Return the [X, Y] coordinate for the center point of the cell that contains the specified text.  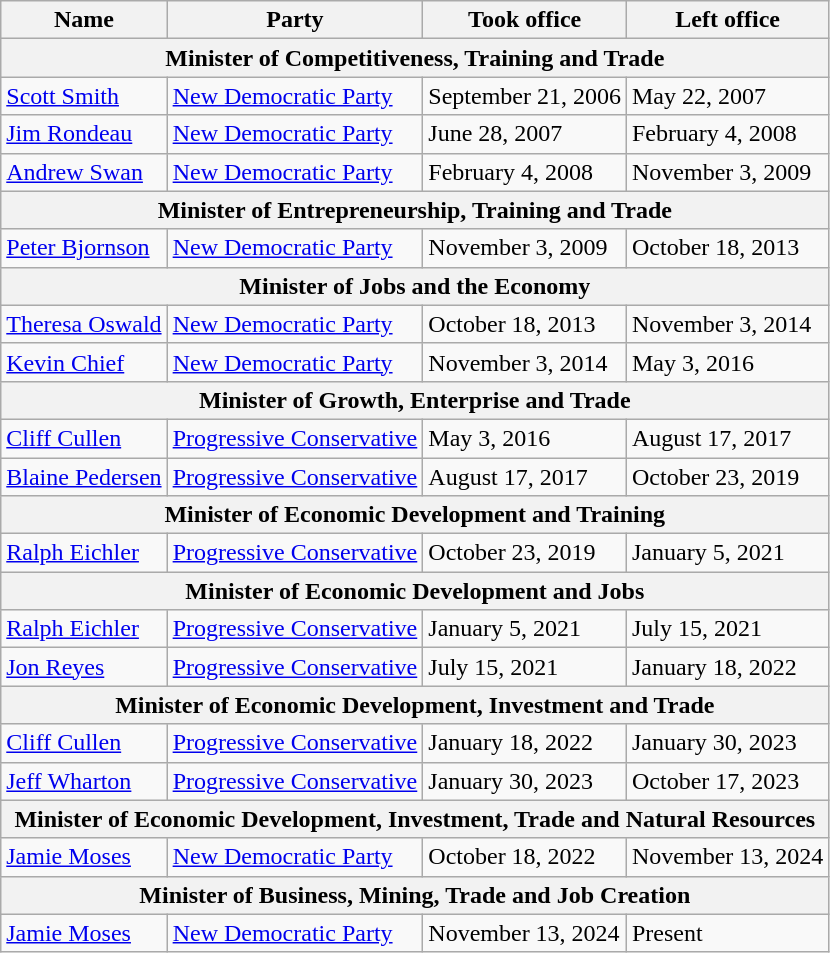
Minister of Economic Development, Investment and Trade [415, 705]
Minister of Business, Mining, Trade and Job Creation [415, 895]
Present [727, 933]
Jim Rondeau [84, 134]
Scott Smith [84, 96]
Left office [727, 20]
Andrew Swan [84, 172]
Minister of Growth, Enterprise and Trade [415, 400]
Theresa Oswald [84, 324]
Party [295, 20]
June 28, 2007 [525, 134]
Minister of Economic Development, Investment, Trade and Natural Resources [415, 819]
Minister of Competitiveness, Training and Trade [415, 58]
Kevin Chief [84, 362]
Jeff Wharton [84, 781]
October 18, 2022 [525, 857]
Blaine Pedersen [84, 477]
Minister of Economic Development and Training [415, 515]
Minister of Entrepreneurship, Training and Trade [415, 210]
Took office [525, 20]
September 21, 2006 [525, 96]
Peter Bjornson [84, 248]
Name [84, 20]
Minister of Economic Development and Jobs [415, 591]
May 22, 2007 [727, 96]
Minister of Jobs and the Economy [415, 286]
Jon Reyes [84, 667]
October 17, 2023 [727, 781]
